Extract the (X, Y) coordinate from the center of the cell holding the provided text.  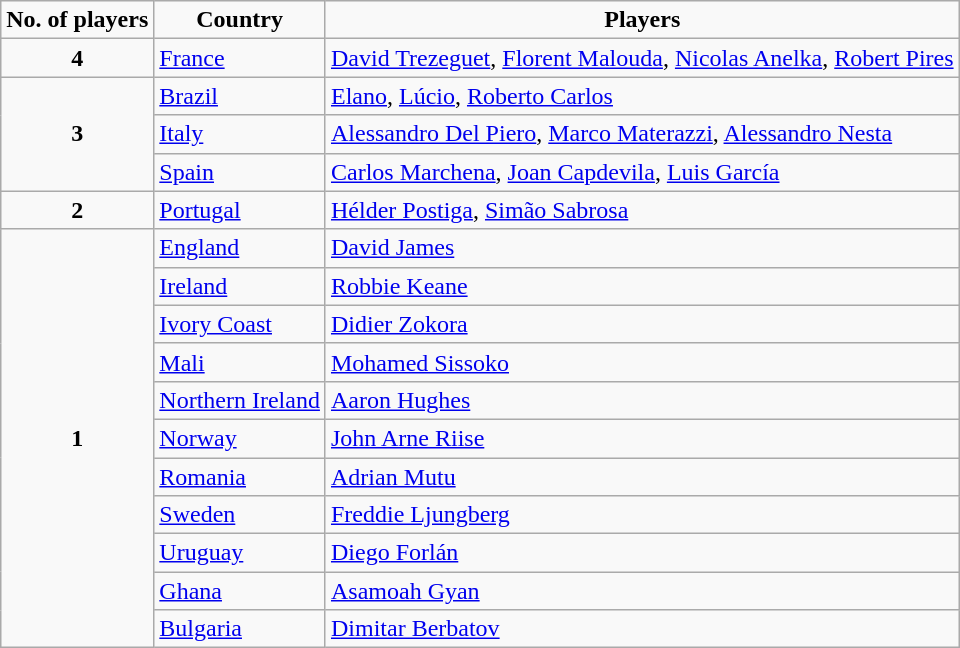
Portugal (240, 210)
4 (78, 58)
John Arne Riise (642, 438)
Mali (240, 362)
No. of players (78, 20)
1 (78, 438)
Spain (240, 172)
Robbie Keane (642, 286)
Uruguay (240, 553)
Brazil (240, 96)
Ghana (240, 591)
Country (240, 20)
Freddie Ljungberg (642, 515)
Carlos Marchena, Joan Capdevila, Luis García (642, 172)
Dimitar Berbatov (642, 629)
Norway (240, 438)
David James (642, 248)
Italy (240, 134)
Alessandro Del Piero, Marco Materazzi, Alessandro Nesta (642, 134)
David Trezeguet, Florent Malouda, Nicolas Anelka, Robert Pires (642, 58)
Players (642, 20)
England (240, 248)
Diego Forlán (642, 553)
Adrian Mutu (642, 477)
Aaron Hughes (642, 400)
Mohamed Sissoko (642, 362)
Northern Ireland (240, 400)
Romania (240, 477)
Asamoah Gyan (642, 591)
2 (78, 210)
France (240, 58)
Ireland (240, 286)
Didier Zokora (642, 324)
Sweden (240, 515)
Elano, Lúcio, Roberto Carlos (642, 96)
3 (78, 134)
Ivory Coast (240, 324)
Hélder Postiga, Simão Sabrosa (642, 210)
Bulgaria (240, 629)
